For the text-containing cell, return its midpoint in [x, y] coordinate format. 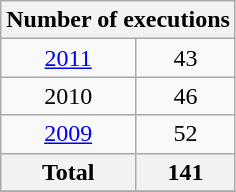
141 [186, 172]
46 [186, 96]
43 [186, 58]
52 [186, 134]
2011 [68, 58]
2010 [68, 96]
Number of executions [118, 20]
2009 [68, 134]
Total [68, 172]
